Output the [x, y] coordinate of the center of the cell containing the given text.  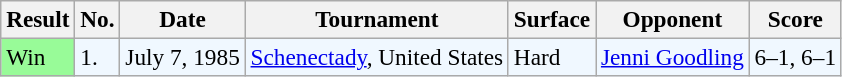
Win [38, 57]
6–1, 6–1 [795, 57]
July 7, 1985 [182, 57]
No. [98, 19]
Jenni Goodling [673, 57]
Result [38, 19]
Score [795, 19]
Date [182, 19]
Hard [552, 57]
Tournament [376, 19]
1. [98, 57]
Schenectady, United States [376, 57]
Opponent [673, 19]
Surface [552, 19]
